For the text-containing cell, return its midpoint in [X, Y] coordinate format. 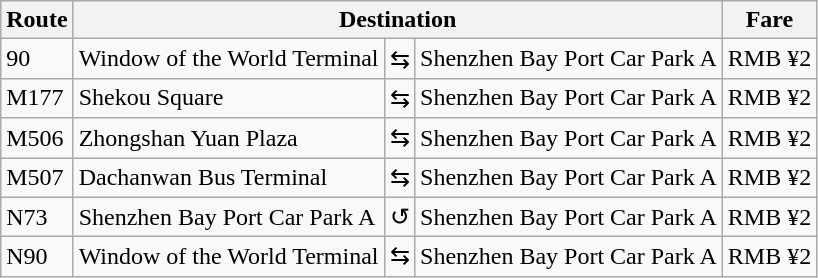
↺ [400, 217]
M177 [37, 98]
N90 [37, 257]
Dachanwan Bus Terminal [228, 178]
M507 [37, 178]
N73 [37, 217]
Zhongshan Yuan Plaza [228, 138]
Shekou Square [228, 98]
Route [37, 20]
Destination [398, 20]
M506 [37, 138]
Fare [769, 20]
90 [37, 59]
